Identify which cell holds the provided text, then report its [X, Y] central coordinate. 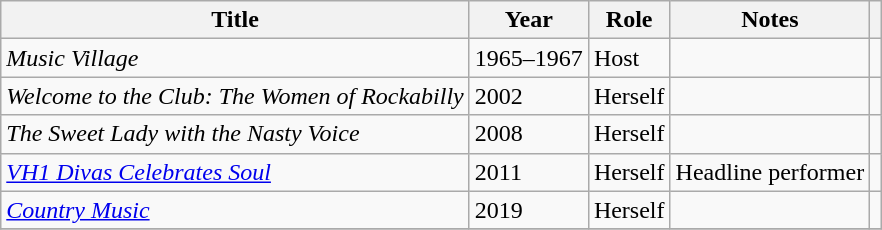
Title [236, 20]
Role [629, 20]
Notes [770, 20]
Headline performer [770, 172]
The Sweet Lady with the Nasty Voice [236, 134]
Music Village [236, 58]
Year [528, 20]
2002 [528, 96]
Country Music [236, 210]
1965–1967 [528, 58]
VH1 Divas Celebrates Soul [236, 172]
2008 [528, 134]
Host [629, 58]
2019 [528, 210]
Welcome to the Club: The Women of Rockabilly [236, 96]
2011 [528, 172]
